Extract the (X, Y) coordinate from the center of the cell holding the provided text.  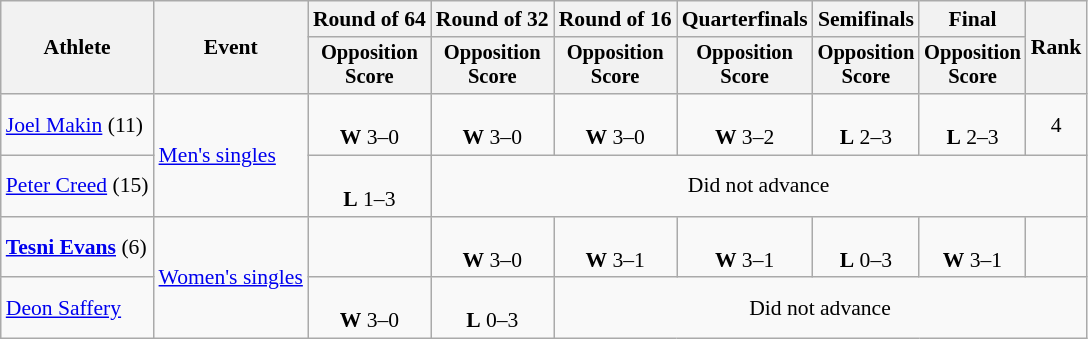
Peter Creed (15) (78, 186)
Semifinals (866, 19)
L 1–3 (370, 186)
W 3–2 (745, 124)
Deon Saffery (78, 308)
Rank (1056, 48)
Women's singles (231, 278)
Tesni Evans (6) (78, 248)
Quarterfinals (745, 19)
Round of 16 (616, 19)
Round of 32 (492, 19)
Joel Makin (11) (78, 124)
Men's singles (231, 155)
Round of 64 (370, 19)
4 (1056, 124)
Athlete (78, 48)
Final (972, 19)
Event (231, 48)
